Identify which cell holds the provided text, then report its (X, Y) central coordinate. 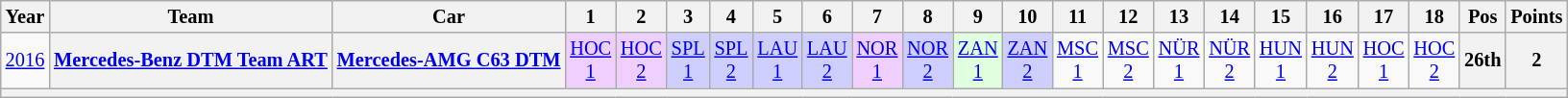
3 (688, 16)
HUN2 (1333, 61)
13 (1180, 16)
LAU1 (777, 61)
Team (190, 16)
17 (1384, 16)
SPL1 (688, 61)
14 (1230, 16)
Pos (1482, 16)
HUN1 (1281, 61)
ZAN2 (1028, 61)
ZAN1 (978, 61)
Car (450, 16)
1 (590, 16)
NOR2 (928, 61)
Points (1536, 16)
MSC2 (1128, 61)
16 (1333, 16)
4 (732, 16)
MSC1 (1078, 61)
LAU2 (827, 61)
6 (827, 16)
12 (1128, 16)
SPL2 (732, 61)
18 (1433, 16)
NÜR1 (1180, 61)
26th (1482, 61)
8 (928, 16)
NOR1 (878, 61)
NÜR2 (1230, 61)
Mercedes-AMG C63 DTM (450, 61)
5 (777, 16)
7 (878, 16)
9 (978, 16)
15 (1281, 16)
Year (25, 16)
Mercedes-Benz DTM Team ART (190, 61)
11 (1078, 16)
10 (1028, 16)
2016 (25, 61)
